Return the [X, Y] coordinate for the center point of the cell that contains the specified text.  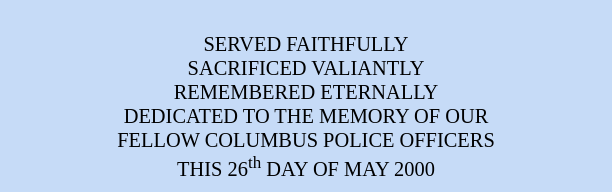
SERVED FAITHFULLY SACRIFICED VALIANTLY REMEMBERED ETERNALLY DEDICATED TO THE MEMORY OF OUR FELLOW COLUMBUS POLICE OFFICERS THIS 26th DAY OF MAY 2000 [306, 96]
